Determine the (X, Y) coordinate at the center of the cell enclosing the given text.  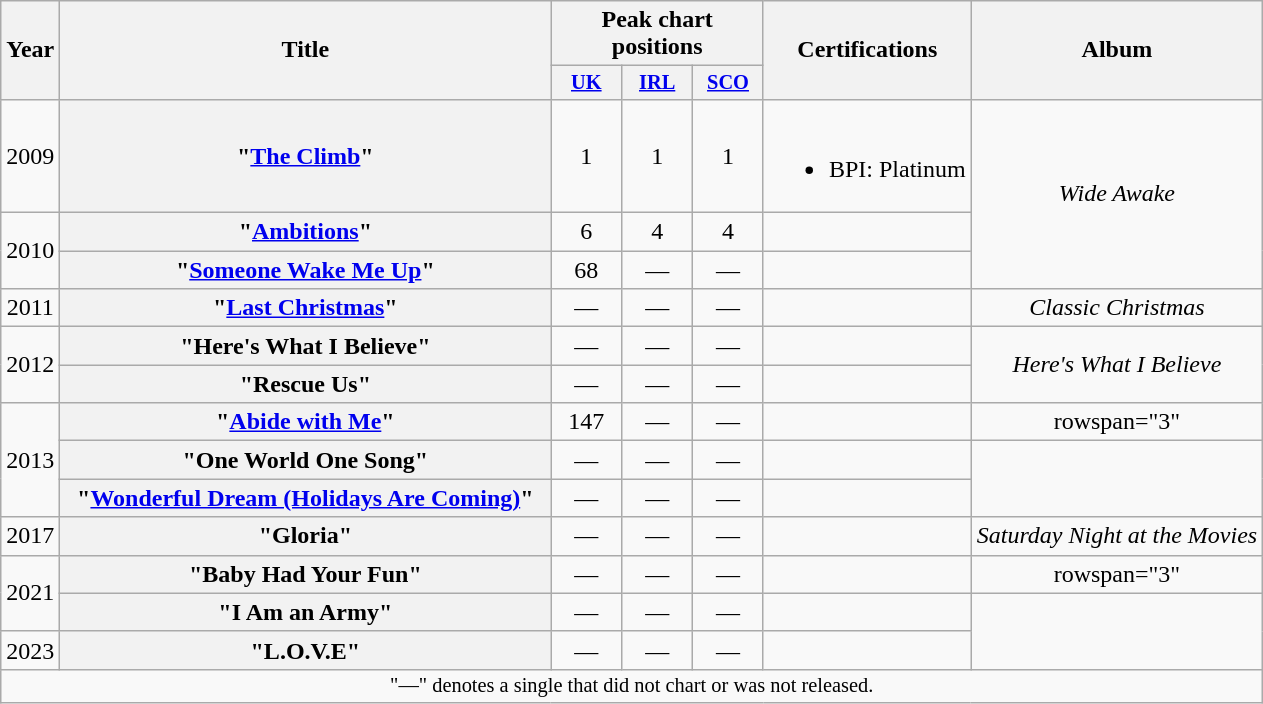
IRL (658, 83)
2012 (30, 365)
2011 (30, 308)
"Gloria" (306, 536)
Album (1116, 50)
2021 (30, 593)
2009 (30, 156)
"Someone Wake Me Up" (306, 270)
Wide Awake (1116, 194)
6 (586, 232)
147 (586, 422)
Title (306, 50)
68 (586, 270)
"Last Christmas" (306, 308)
Here's What I Believe (1116, 365)
"Wonderful Dream (Holidays Are Coming)" (306, 498)
UK (586, 83)
2013 (30, 460)
"Rescue Us" (306, 384)
SCO (728, 83)
Year (30, 50)
"Ambitions" (306, 232)
2010 (30, 251)
Peak chart positions (658, 34)
Certifications (867, 50)
"—" denotes a single that did not chart or was not released. (632, 686)
Saturday Night at the Movies (1116, 536)
"Abide with Me" (306, 422)
"Baby Had Your Fun" (306, 574)
2023 (30, 650)
2017 (30, 536)
BPI: Platinum (867, 156)
"Here's What I Believe" (306, 346)
Classic Christmas (1116, 308)
"One World One Song" (306, 460)
"The Climb" (306, 156)
"L.O.V.E" (306, 650)
"I Am an Army" (306, 612)
